Extract the (X, Y) coordinate from the center of the cell holding the provided text.  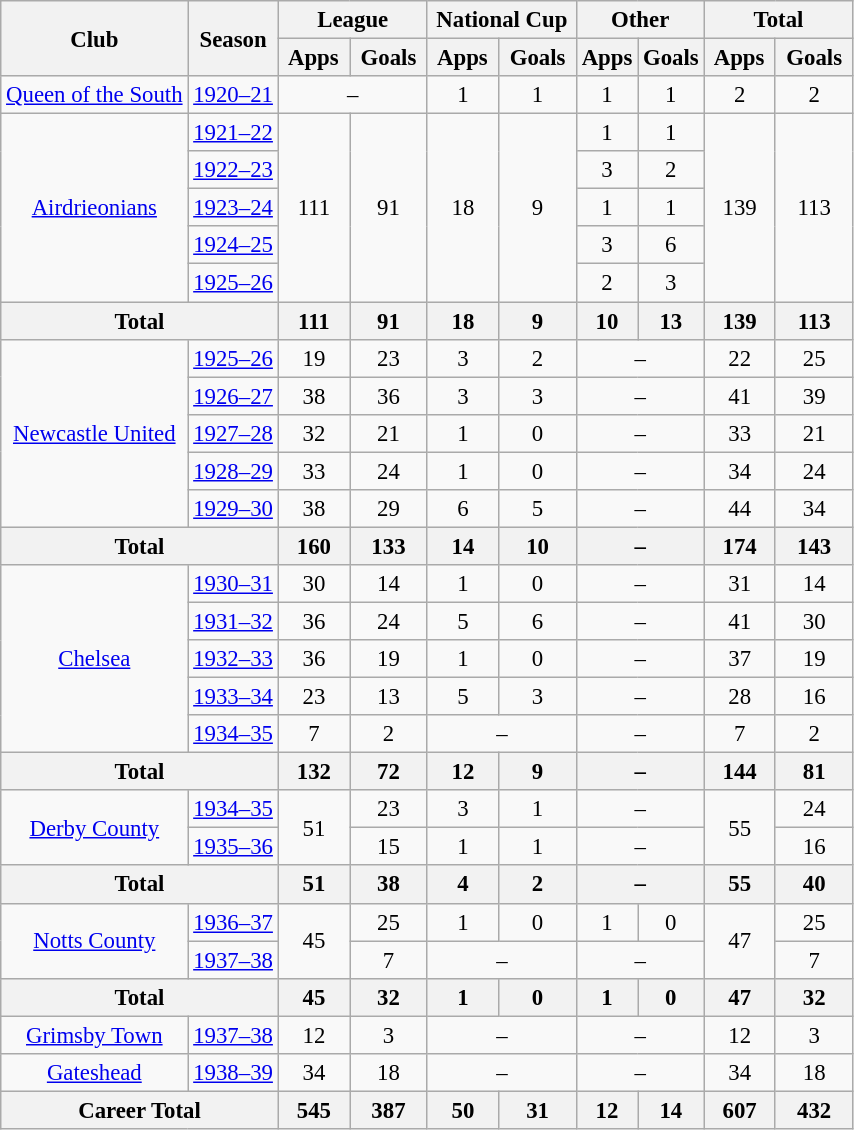
Newcastle United (94, 433)
Other (640, 20)
1926–27 (233, 396)
Season (233, 38)
4 (462, 885)
40 (814, 885)
174 (740, 546)
143 (814, 546)
29 (389, 509)
Club (94, 38)
81 (814, 772)
League (352, 20)
28 (740, 697)
1922–23 (233, 170)
Airdrieonians (94, 208)
160 (314, 546)
1931–32 (233, 621)
1921–22 (233, 133)
132 (314, 772)
607 (740, 1110)
37 (740, 659)
387 (389, 1110)
Gateshead (94, 1073)
1936–37 (233, 922)
545 (314, 1110)
1927–28 (233, 433)
1924–25 (233, 245)
1920–21 (233, 95)
432 (814, 1110)
National Cup (502, 20)
Queen of the South (94, 95)
15 (389, 847)
133 (389, 546)
Grimsby Town (94, 1035)
72 (389, 772)
1932–33 (233, 659)
1933–34 (233, 697)
Notts County (94, 940)
22 (740, 358)
1923–24 (233, 208)
1928–29 (233, 471)
50 (462, 1110)
1935–36 (233, 847)
144 (740, 772)
Career Total (140, 1110)
Derby County (94, 828)
44 (740, 509)
1938–39 (233, 1073)
39 (814, 396)
1929–30 (233, 509)
1930–31 (233, 584)
Chelsea (94, 659)
